Output the (x, y) coordinate of the center of the cell containing the given text.  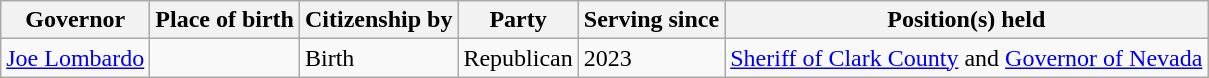
Joe Lombardo (76, 58)
Position(s) held (966, 20)
Republican (518, 58)
Birth (378, 58)
Serving since (651, 20)
Place of birth (225, 20)
Citizenship by (378, 20)
Governor (76, 20)
Sheriff of Clark County and Governor of Nevada (966, 58)
2023 (651, 58)
Party (518, 20)
